Detect which cell encompasses the target text, then output its [X, Y] center coordinate. 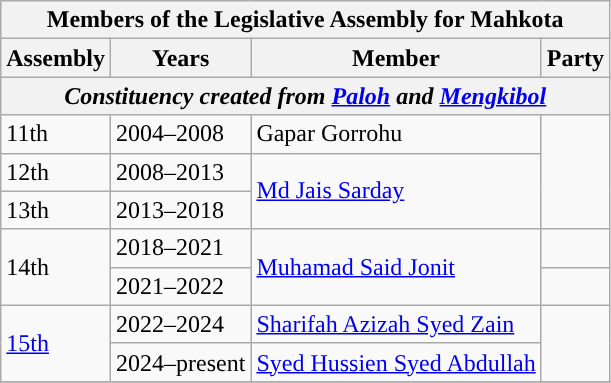
Md Jais Sarday [396, 191]
2018–2021 [180, 248]
Gapar Gorrohu [396, 134]
2013–2018 [180, 210]
13th [56, 210]
11th [56, 134]
Sharifah Azizah Syed Zain [396, 324]
2021–2022 [180, 286]
Muhamad Said Jonit [396, 267]
Party [575, 58]
Years [180, 58]
15th [56, 343]
Syed Hussien Syed Abdullah [396, 362]
Members of the Legislative Assembly for Mahkota [306, 20]
12th [56, 172]
Assembly [56, 58]
2004–2008 [180, 134]
2022–2024 [180, 324]
Member [396, 58]
14th [56, 267]
2024–present [180, 362]
Constituency created from Paloh and Mengkibol [306, 96]
2008–2013 [180, 172]
